Detect which cell encompasses the target text, then output its (x, y) center coordinate. 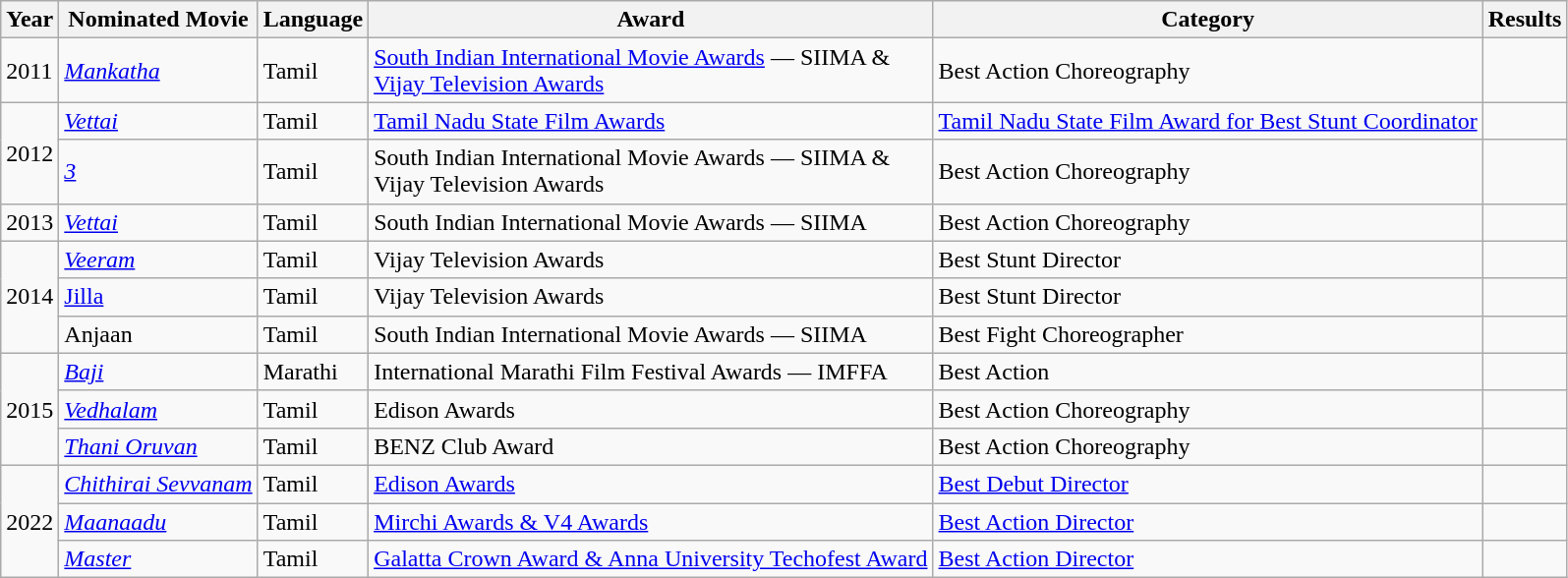
Tamil Nadu State Film Awards (651, 121)
Best Fight Choreographer (1207, 334)
Results (1525, 20)
Mankatha (158, 71)
2014 (29, 297)
Chithirai Sevvanam (158, 484)
Category (1207, 20)
Best Action (1207, 372)
2022 (29, 521)
Marathi (313, 372)
Galatta Crown Award & Anna University Techofest Award (651, 559)
2015 (29, 409)
Nominated Movie (158, 20)
Mirchi Awards & V4 Awards (651, 522)
2012 (29, 153)
Master (158, 559)
Baji (158, 372)
Jilla (158, 297)
Vedhalam (158, 409)
Thani Oruvan (158, 446)
Anjaan (158, 334)
International Marathi Film Festival Awards — IMFFA (651, 372)
2013 (29, 222)
3 (158, 171)
2011 (29, 71)
Language (313, 20)
Best Debut Director (1207, 484)
Maanaadu (158, 522)
Veeram (158, 260)
Tamil Nadu State Film Award for Best Stunt Coordinator (1207, 121)
Award (651, 20)
BENZ Club Award (651, 446)
Year (29, 20)
